Pinpoint the cell where the given text exists, returning its [x, y] midpoint coordinate. 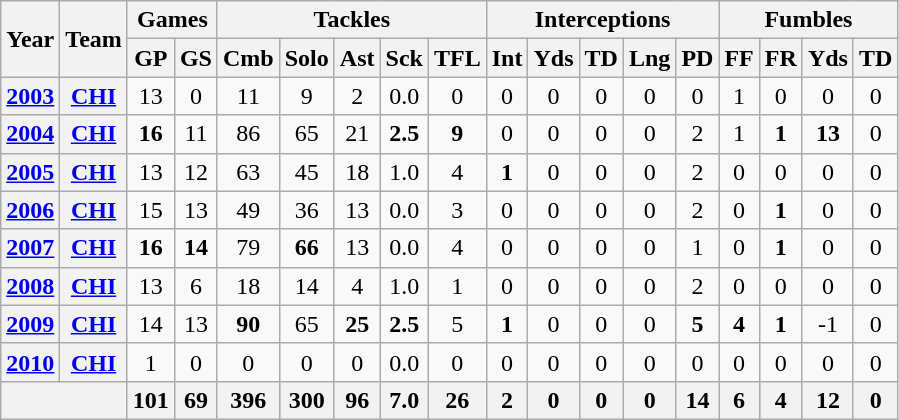
FR [780, 58]
Ast [357, 58]
2009 [30, 324]
3 [457, 210]
25 [357, 324]
Sck [404, 58]
Interceptions [602, 20]
21 [357, 134]
Tackles [352, 20]
Year [30, 39]
GS [196, 58]
Solo [306, 58]
2006 [30, 210]
90 [248, 324]
Cmb [248, 58]
2005 [30, 172]
300 [306, 400]
396 [248, 400]
FF [739, 58]
Fumbles [808, 20]
36 [306, 210]
2007 [30, 248]
101 [150, 400]
2004 [30, 134]
7.0 [404, 400]
2003 [30, 96]
45 [306, 172]
69 [196, 400]
-1 [828, 324]
Int [507, 58]
PD [698, 58]
TFL [457, 58]
Team [94, 39]
15 [150, 210]
Games [172, 20]
2010 [30, 362]
96 [357, 400]
79 [248, 248]
Lng [649, 58]
26 [457, 400]
63 [248, 172]
49 [248, 210]
GP [150, 58]
2008 [30, 286]
86 [248, 134]
66 [306, 248]
